Output the [x, y] coordinate of the center of the cell containing the given text.  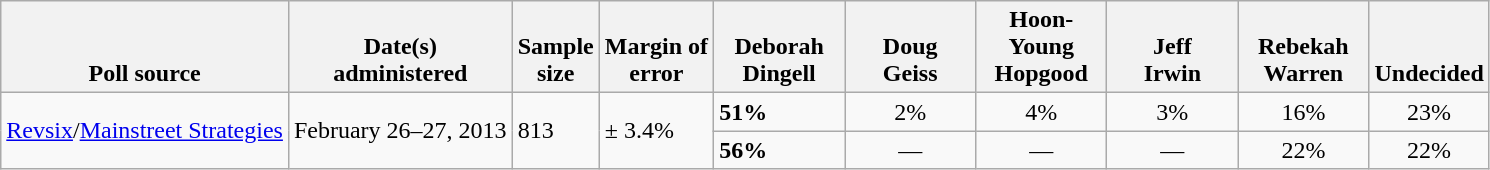
3% [1172, 112]
51% [780, 112]
813 [556, 131]
23% [1429, 112]
± 3.4% [656, 131]
Hoon-YoungHopgood [1042, 47]
16% [1304, 112]
RebekahWarren [1304, 47]
DougGeiss [910, 47]
4% [1042, 112]
DeborahDingell [780, 47]
Samplesize [556, 47]
56% [780, 150]
JeffIrwin [1172, 47]
Date(s)administered [400, 47]
Undecided [1429, 47]
Margin oferror [656, 47]
2% [910, 112]
Revsix/Mainstreet Strategies [145, 131]
February 26–27, 2013 [400, 131]
Poll source [145, 47]
